Locate the cell with the specified text and output its [x, y] center coordinate. 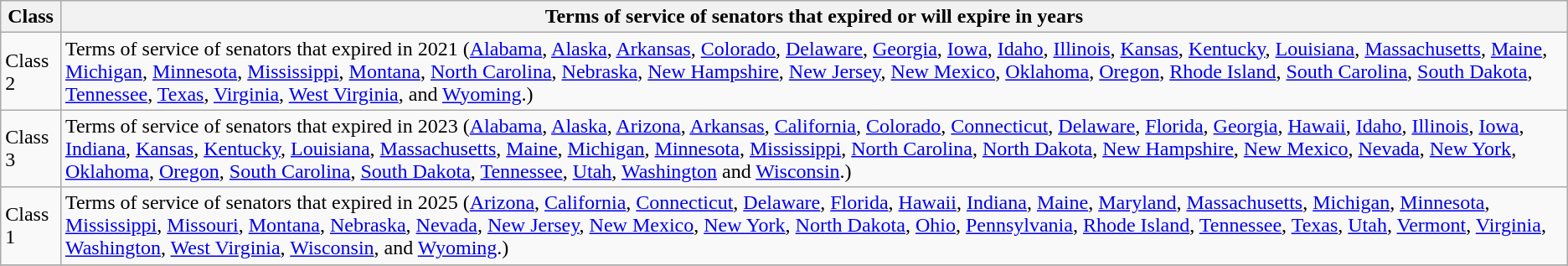
Class 2 [31, 71]
Terms of service of senators that expired or will expire in years [814, 17]
Class [31, 17]
Class 1 [31, 226]
Class 3 [31, 149]
